Detect which cell encompasses the target text, then output its (x, y) center coordinate. 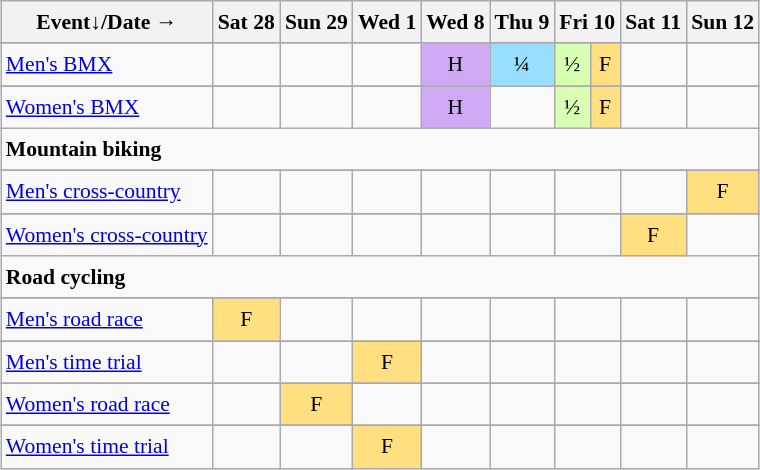
Mountain biking (380, 150)
Road cycling (380, 278)
Sat 28 (246, 22)
Men's cross-country (107, 192)
Women's cross-country (107, 234)
Thu 9 (522, 22)
Sun 12 (722, 22)
Men's BMX (107, 64)
Wed 8 (455, 22)
Wed 1 (387, 22)
Men's time trial (107, 362)
Women's time trial (107, 448)
Women's road race (107, 404)
Men's road race (107, 320)
Sat 11 (653, 22)
¼ (522, 64)
Women's BMX (107, 108)
Fri 10 (587, 22)
Event↓/Date → (107, 22)
Sun 29 (316, 22)
